Scan for the cell matching the given text and deliver its [X, Y] coordinate at center. 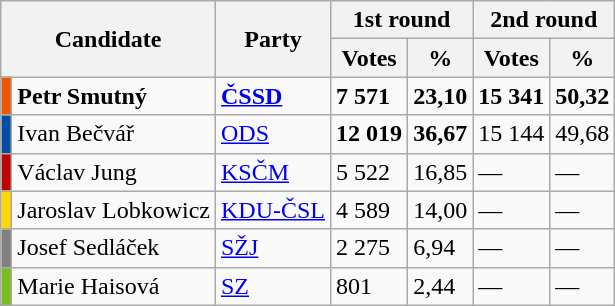
2,44 [440, 286]
Václav Jung [114, 172]
Josef Sedláček [114, 248]
49,68 [582, 134]
Party [272, 39]
1st round [402, 20]
801 [370, 286]
KDU-ČSL [272, 210]
6,94 [440, 248]
Candidate [108, 39]
4 589 [370, 210]
2 275 [370, 248]
SZ [272, 286]
12 019 [370, 134]
15 144 [512, 134]
16,85 [440, 172]
2nd round [544, 20]
23,10 [440, 96]
15 341 [512, 96]
14,00 [440, 210]
Jaroslav Lobkowicz [114, 210]
Marie Haisová [114, 286]
5 522 [370, 172]
Ivan Bečvář [114, 134]
36,67 [440, 134]
7 571 [370, 96]
Petr Smutný [114, 96]
KSČM [272, 172]
50,32 [582, 96]
SŽJ [272, 248]
ODS [272, 134]
ČSSD [272, 96]
